Capture the cell that displays the provided text and extract its (x, y) central coordinate. 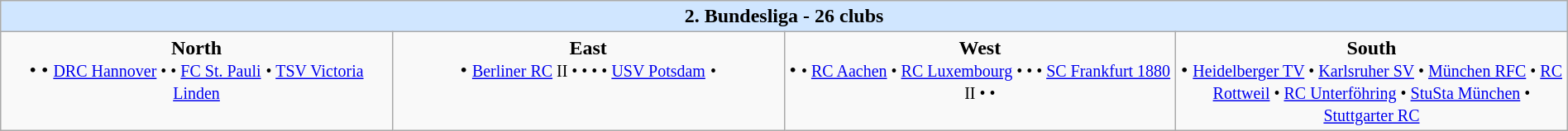
East• Berliner RC II • • • • USV Potsdam • (588, 81)
West• • RC Aachen • RC Luxembourg • • • SC Frankfurt 1880 II • • (980, 81)
South• Heidelberger TV • Karlsruher SV • München RFC • RC Rottweil • RC Unterföhring • StuSta München • Stuttgarter RC (1372, 81)
2. Bundesliga - 26 clubs (784, 16)
North• • DRC Hannover • • FC St. Pauli • TSV Victoria Linden (197, 81)
